Return (X, Y) of the center of cell containing provided text 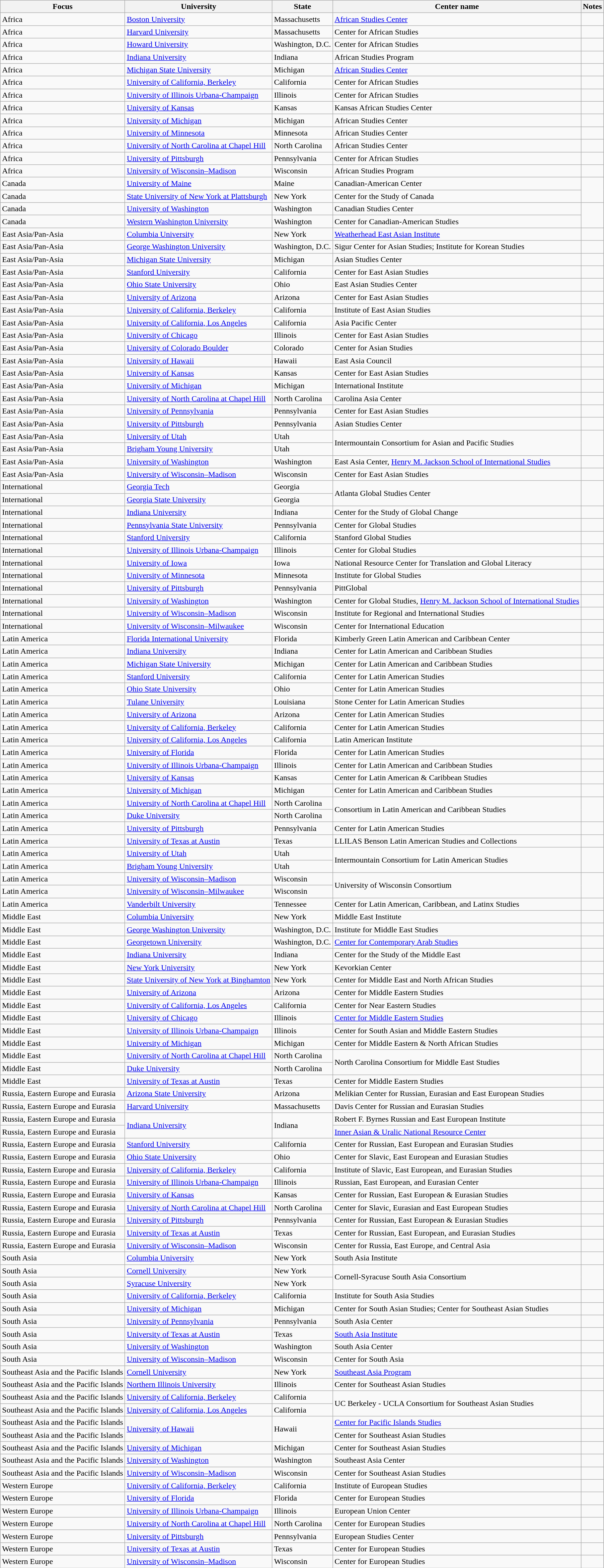
Boston University (198, 19)
Western Washington University (198, 222)
Cornell-Syracuse South Asia Consortium (457, 1277)
University (198, 7)
Center for International Education (457, 626)
Stanford Global Studies (457, 537)
LLILAS Benson Latin American Studies and Collections (457, 841)
Notes (592, 7)
Center name (457, 7)
National Resource Center for Translation and Global Literacy (457, 563)
East Asian Studies Center (457, 285)
Consortium in Latin American and Caribbean Studies (457, 809)
University of Maine (198, 184)
Arizona State University (198, 1094)
Institute of East Asian Studies (457, 310)
North Carolina Consortium for Middle East Studies (457, 1062)
Carolina Asia Center (457, 399)
European Union Center (457, 1511)
Institute for South Asia Studies (457, 1296)
Intermountain Consortium for Asian and Pacific Studies (457, 443)
Kansas African Studies Center (457, 108)
Institute of Slavic, East European, and Eurasian Studies (457, 1169)
Georgia Tech (198, 487)
Institute for Regional and International Studies (457, 613)
Center for Middle East and North African Studies (457, 980)
Tennessee (302, 904)
European Studies Center (457, 1536)
Center for South Asia (457, 1359)
Center for Middle Eastern & North African Studies (457, 1043)
Southeast Asia Center (457, 1460)
Weatherhead East Asian Institute (457, 234)
Canadian-American Center (457, 184)
Inner Asian & Uralic National Resource Center (457, 1132)
Center for the Study of the Middle East (457, 955)
Center for Canadian-American Studies (457, 222)
Center for the Study of Global Change (457, 512)
Center for Contemporary Arab Studies (457, 942)
East Asia Center, Henry M. Jackson School of International Studies (457, 462)
PittGlobal (457, 588)
Robert F. Byrnes Russian and East European Institute (457, 1119)
University of Wisconsin Consortium (457, 885)
Maine (302, 184)
University of Iowa (198, 563)
Russian, East European, and Eurasian Center (457, 1182)
Center for South Asian Studies; Center for Southeast Asian Studies (457, 1309)
Melikian Center for Russian, Eurasian and East European Studies (457, 1094)
New York University (198, 968)
Intermountain Consortium for Latin American Studies (457, 860)
Institute for Middle East Studies (457, 929)
Pennsylvania State University (198, 525)
Syracuse University (198, 1283)
Institute of European Studies (457, 1486)
Center for Russian, East European and Eurasian Studies (457, 1144)
Center for the Study of Canada (457, 196)
UC Berkeley - UCLA Consortium for Southeast Asian Studies (457, 1404)
University of Colorado Boulder (198, 348)
Stone Center for Latin American Studies (457, 702)
Howard University (198, 45)
Institute for Global Studies (457, 576)
Center for Asian Studies (457, 348)
International Institute (457, 386)
Center for South Asian and Middle Eastern Studies (457, 1031)
Georgetown University (198, 942)
Southeast Asia Program (457, 1372)
State University of New York at Binghamton (198, 980)
Center for Global Studies, Henry M. Jackson School of International Studies (457, 601)
Georgia State University (198, 500)
Iowa (302, 563)
Kevorkian Center (457, 968)
Center for Latin American, Caribbean, and Latinx Studies (457, 904)
Center for Slavic, East European and Eurasian Studies (457, 1157)
Atlanta Global Studies Center (457, 493)
Center for Slavic, Eurasian and East European Studies (457, 1208)
East Asia Council (457, 360)
Focus (63, 7)
Asia Pacific Center (457, 323)
Middle East Institute (457, 917)
Colorado (302, 348)
State (302, 7)
Latin American Institute (457, 740)
Davis Center for Russian and Eurasian Studies (457, 1106)
State University of New York at Plattsburgh (198, 196)
Northern Illinois University (198, 1385)
Tulane University (198, 702)
Vanderbilt University (198, 904)
Canadian Studies Center (457, 209)
Center for Russian, East European, and Eurasian Studies (457, 1233)
Center for Near Eastern Studies (457, 1005)
Center for Latin American & Caribbean Studies (457, 778)
Sigur Center for Asian Studies; Institute for Korean Studies (457, 247)
Florida International University (198, 639)
Center for Pacific Islands Studies (457, 1423)
Center for Russia, East Europe, and Central Asia (457, 1245)
Kimberly Green Latin American and Caribbean Center (457, 639)
Louisiana (302, 702)
